Output the (X, Y) coordinate of the center of the cell containing the given text.  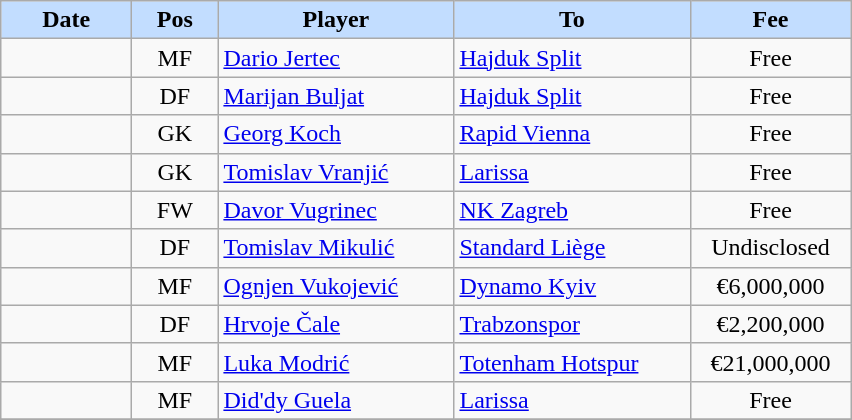
Fee (770, 20)
Pos (175, 20)
€6,000,000 (770, 286)
Marijan Buljat (336, 96)
€21,000,000 (770, 362)
Standard Liège (572, 248)
Ognjen Vukojević (336, 286)
Georg Koch (336, 134)
Luka Modrić (336, 362)
Date (66, 20)
€2,200,000 (770, 324)
Totenham Hotspur (572, 362)
Rapid Vienna (572, 134)
Tomislav Mikulić (336, 248)
Player (336, 20)
Tomislav Vranjić (336, 172)
Hrvoje Čale (336, 324)
To (572, 20)
Trabzonspor (572, 324)
FW (175, 210)
Dario Jertec (336, 58)
Davor Vugrinec (336, 210)
Dynamo Kyiv (572, 286)
NK Zagreb (572, 210)
Did'dy Guela (336, 400)
Undisclosed (770, 248)
